Return the (X, Y) coordinate for the center point of the cell that contains the specified text.  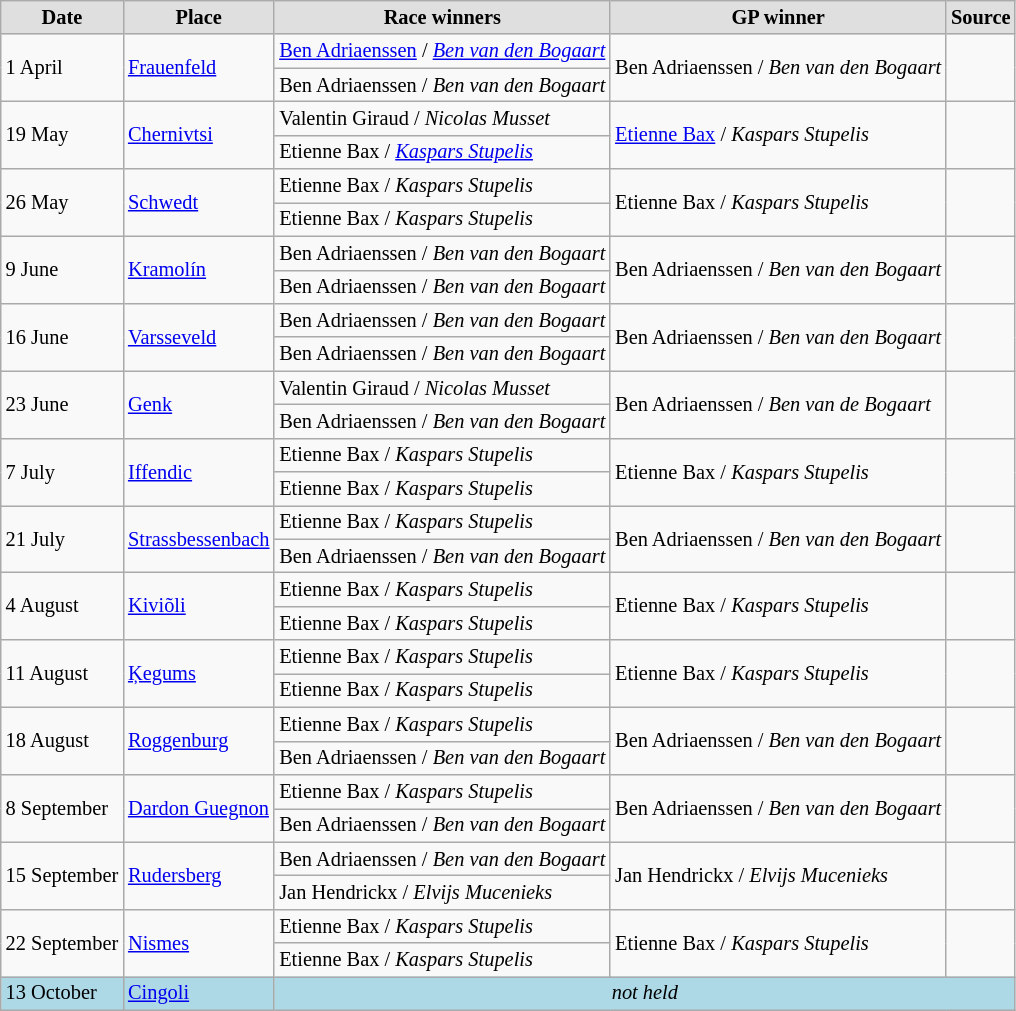
1 April (62, 68)
22 September (62, 942)
Kiviõli (198, 606)
not held (644, 993)
Ķegums (198, 674)
11 August (62, 674)
15 September (62, 876)
21 July (62, 538)
GP winner (778, 17)
Source (980, 17)
Kramolín (198, 270)
23 June (62, 404)
8 September (62, 808)
Strassbessenbach (198, 538)
Frauenfeld (198, 68)
Dardon Guegnon (198, 808)
19 May (62, 134)
Cingoli (198, 993)
16 June (62, 336)
Chernivtsi (198, 134)
Genk (198, 404)
Schwedt (198, 202)
Nismes (198, 942)
26 May (62, 202)
Race winners (442, 17)
Date (62, 17)
4 August (62, 606)
Varsseveld (198, 336)
13 October (62, 993)
7 July (62, 472)
Rudersberg (198, 876)
Iffendic (198, 472)
Place (198, 17)
9 June (62, 270)
Roggenburg (198, 740)
18 August (62, 740)
Ben Adriaenssen / Ben van de Bogaart (778, 404)
